Output the (x, y) coordinate of the center of the cell containing the given text.  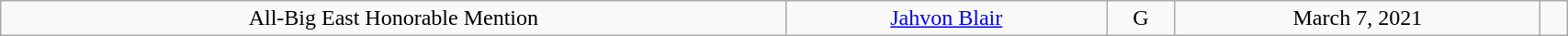
Jahvon Blair (946, 18)
G (1141, 18)
All-Big East Honorable Mention (393, 18)
March 7, 2021 (1358, 18)
